Find where the given text appears and provide that cell's center as [X, Y] coordinate. 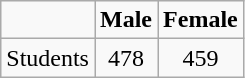
Male [126, 20]
478 [126, 58]
Students [48, 58]
Female [201, 20]
459 [201, 58]
